For the text-containing cell, return its midpoint in (X, Y) coordinate format. 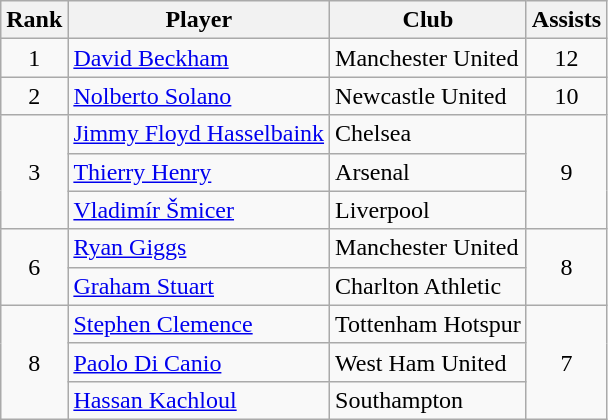
David Beckham (199, 58)
Assists (566, 20)
Tottenham Hotspur (428, 324)
Vladimír Šmicer (199, 210)
Southampton (428, 400)
Stephen Clemence (199, 324)
Ryan Giggs (199, 248)
Newcastle United (428, 96)
Club (428, 20)
Thierry Henry (199, 172)
3 (34, 172)
Liverpool (428, 210)
Rank (34, 20)
Paolo Di Canio (199, 362)
6 (34, 267)
Charlton Athletic (428, 286)
12 (566, 58)
West Ham United (428, 362)
Hassan Kachloul (199, 400)
9 (566, 172)
Jimmy Floyd Hasselbaink (199, 134)
10 (566, 96)
1 (34, 58)
Chelsea (428, 134)
7 (566, 362)
Arsenal (428, 172)
Player (199, 20)
2 (34, 96)
Nolberto Solano (199, 96)
Graham Stuart (199, 286)
